Find where the given text appears and provide that cell's center as [X, Y] coordinate. 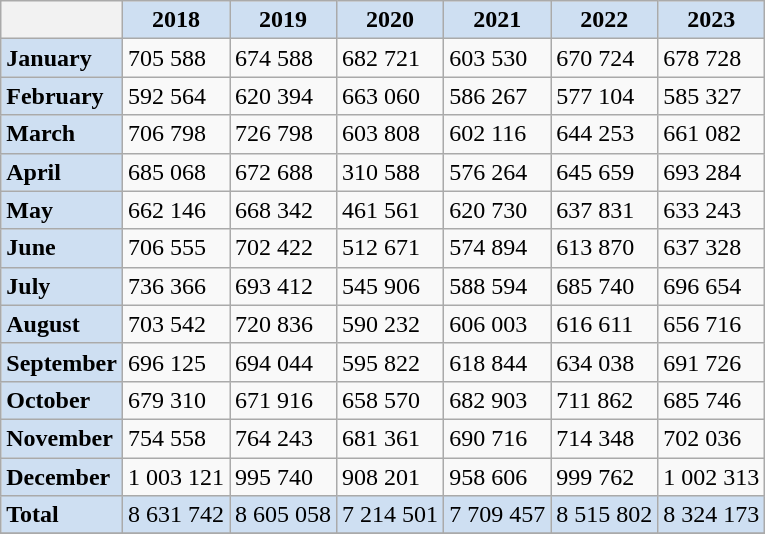
August [62, 324]
726 798 [284, 134]
595 822 [390, 362]
November [62, 438]
2020 [390, 20]
March [62, 134]
656 716 [712, 324]
690 716 [498, 438]
October [62, 400]
679 310 [176, 400]
2021 [498, 20]
603 530 [498, 58]
706 555 [176, 248]
702 036 [712, 438]
613 870 [604, 248]
637 831 [604, 210]
2022 [604, 20]
616 611 [604, 324]
May [62, 210]
736 366 [176, 286]
8 324 173 [712, 515]
September [62, 362]
693 284 [712, 172]
711 862 [604, 400]
January [62, 58]
1 003 121 [176, 477]
714 348 [604, 438]
602 116 [498, 134]
908 201 [390, 477]
703 542 [176, 324]
691 726 [712, 362]
668 342 [284, 210]
588 594 [498, 286]
671 916 [284, 400]
July [62, 286]
685 068 [176, 172]
590 232 [390, 324]
7 214 501 [390, 515]
720 836 [284, 324]
577 104 [604, 96]
705 588 [176, 58]
2019 [284, 20]
592 564 [176, 96]
670 724 [604, 58]
310 588 [390, 172]
February [62, 96]
658 570 [390, 400]
693 412 [284, 286]
995 740 [284, 477]
April [62, 172]
696 654 [712, 286]
December [62, 477]
682 721 [390, 58]
696 125 [176, 362]
706 798 [176, 134]
620 730 [498, 210]
620 394 [284, 96]
633 243 [712, 210]
603 808 [390, 134]
681 361 [390, 438]
685 746 [712, 400]
663 060 [390, 96]
512 671 [390, 248]
June [62, 248]
574 894 [498, 248]
662 146 [176, 210]
Total [62, 515]
2023 [712, 20]
618 844 [498, 362]
682 903 [498, 400]
958 606 [498, 477]
586 267 [498, 96]
7 709 457 [498, 515]
2018 [176, 20]
674 588 [284, 58]
8 631 742 [176, 515]
685 740 [604, 286]
644 253 [604, 134]
754 558 [176, 438]
576 264 [498, 172]
764 243 [284, 438]
585 327 [712, 96]
1 002 313 [712, 477]
702 422 [284, 248]
661 082 [712, 134]
999 762 [604, 477]
637 328 [712, 248]
634 038 [604, 362]
678 728 [712, 58]
694 044 [284, 362]
545 906 [390, 286]
8 605 058 [284, 515]
8 515 802 [604, 515]
606 003 [498, 324]
645 659 [604, 172]
672 688 [284, 172]
461 561 [390, 210]
